Pinpoint the cell where the given text exists, returning its [x, y] midpoint coordinate. 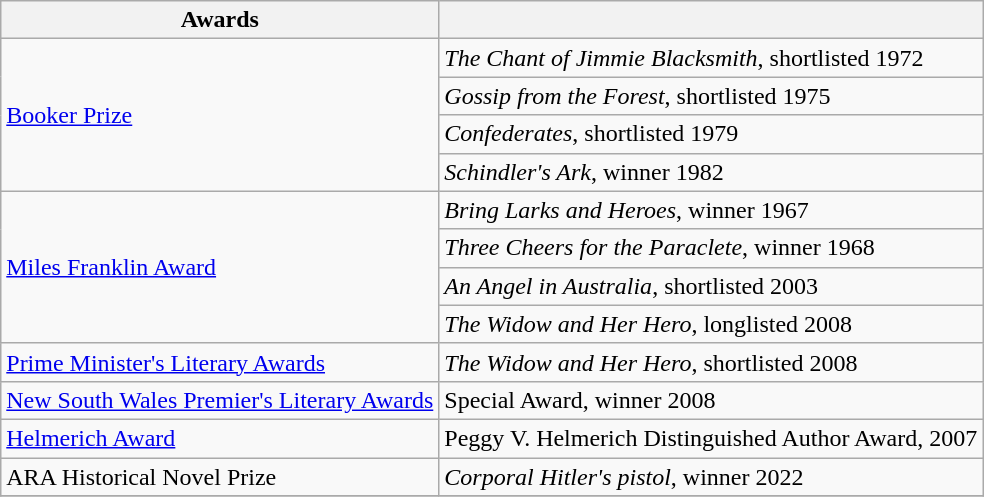
Three Cheers for the Paraclete, winner 1968 [711, 248]
Helmerich Award [220, 438]
Schindler's Ark, winner 1982 [711, 172]
Bring Larks and Heroes, winner 1967 [711, 210]
Booker Prize [220, 115]
New South Wales Premier's Literary Awards [220, 400]
Peggy V. Helmerich Distinguished Author Award, 2007 [711, 438]
Miles Franklin Award [220, 267]
Prime Minister's Literary Awards [220, 362]
Confederates, shortlisted 1979 [711, 134]
Special Award, winner 2008 [711, 400]
Corporal Hitler's pistol, winner 2022 [711, 477]
The Chant of Jimmie Blacksmith, shortlisted 1972 [711, 58]
The Widow and Her Hero, longlisted 2008 [711, 324]
ARA Historical Novel Prize [220, 477]
An Angel in Australia, shortlisted 2003 [711, 286]
Awards [220, 20]
Gossip from the Forest, shortlisted 1975 [711, 96]
The Widow and Her Hero, shortlisted 2008 [711, 362]
